Scan for the cell matching the given text and deliver its [x, y] coordinate at center. 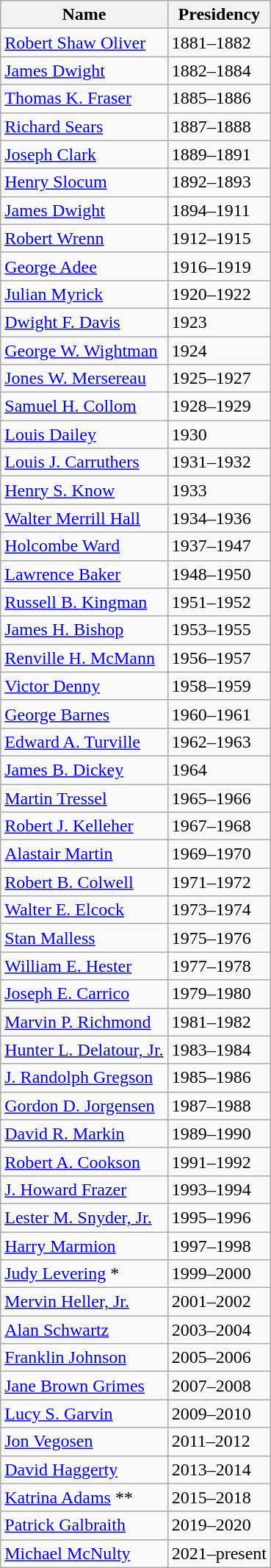
2019–2020 [219, 1525]
1882–1884 [219, 71]
1924 [219, 351]
Harry Marmion [84, 1246]
2021–present [219, 1553]
Name [84, 15]
1995–1996 [219, 1217]
Robert B. Colwell [84, 882]
Joseph E. Carrico [84, 994]
1997–1998 [219, 1246]
James B. Dickey [84, 770]
1934–1936 [219, 518]
1887–1888 [219, 126]
1894–1911 [219, 210]
1979–1980 [219, 994]
Victor Denny [84, 686]
1925–1927 [219, 379]
1973–1974 [219, 910]
1965–1966 [219, 798]
Jones W. Mersereau [84, 379]
David Haggerty [84, 1469]
1960–1961 [219, 714]
Gordon D. Jorgensen [84, 1106]
Robert J. Kelleher [84, 826]
1964 [219, 770]
Lester M. Snyder, Jr. [84, 1217]
Russell B. Kingman [84, 602]
1958–1959 [219, 686]
Lawrence Baker [84, 574]
2001–2002 [219, 1302]
1953–1955 [219, 630]
1930 [219, 434]
Stan Malless [84, 938]
1971–1972 [219, 882]
James H. Bishop [84, 630]
George Adee [84, 266]
Hunter L. Delatour, Jr. [84, 1050]
1987–1988 [219, 1106]
1985–1986 [219, 1078]
Edward A. Turville [84, 742]
Mervin Heller, Jr. [84, 1302]
1969–1970 [219, 854]
1916–1919 [219, 266]
2005–2006 [219, 1358]
1999–2000 [219, 1274]
1928–1929 [219, 407]
1885–1886 [219, 99]
Jane Brown Grimes [84, 1386]
Franklin Johnson [84, 1358]
Louis J. Carruthers [84, 462]
1892–1893 [219, 182]
1931–1932 [219, 462]
Joseph Clark [84, 154]
Robert Shaw Oliver [84, 43]
2003–2004 [219, 1330]
1912–1915 [219, 238]
Holcombe Ward [84, 546]
Henry Slocum [84, 182]
Alastair Martin [84, 854]
1993–1994 [219, 1189]
2015–2018 [219, 1497]
1923 [219, 322]
1981–1982 [219, 1022]
1975–1976 [219, 938]
1967–1968 [219, 826]
Presidency [219, 15]
1956–1957 [219, 658]
1983–1984 [219, 1050]
David R. Markin [84, 1134]
Robert A. Cookson [84, 1161]
Alan Schwartz [84, 1330]
1937–1947 [219, 546]
1889–1891 [219, 154]
1951–1952 [219, 602]
1962–1963 [219, 742]
Richard Sears [84, 126]
1881–1882 [219, 43]
Judy Levering * [84, 1274]
2009–2010 [219, 1414]
Robert Wrenn [84, 238]
2013–2014 [219, 1469]
1948–1950 [219, 574]
Samuel H. Collom [84, 407]
Henry S. Know [84, 490]
Renville H. McMann [84, 658]
1933 [219, 490]
George Barnes [84, 714]
Louis Dailey [84, 434]
1989–1990 [219, 1134]
1991–1992 [219, 1161]
Jon Vegosen [84, 1442]
Julian Myrick [84, 294]
2007–2008 [219, 1386]
Thomas K. Fraser [84, 99]
George W. Wightman [84, 351]
J. Howard Frazer [84, 1189]
J. Randolph Gregson [84, 1078]
Patrick Galbraith [84, 1525]
Marvin P. Richmond [84, 1022]
Martin Tressel [84, 798]
2011–2012 [219, 1442]
Katrina Adams ** [84, 1497]
Dwight F. Davis [84, 322]
1977–1978 [219, 966]
Lucy S. Garvin [84, 1414]
1920–1922 [219, 294]
Michael McNulty [84, 1553]
Walter Merrill Hall [84, 518]
William E. Hester [84, 966]
Walter E. Elcock [84, 910]
